Detect which cell encompasses the target text, then output its (x, y) center coordinate. 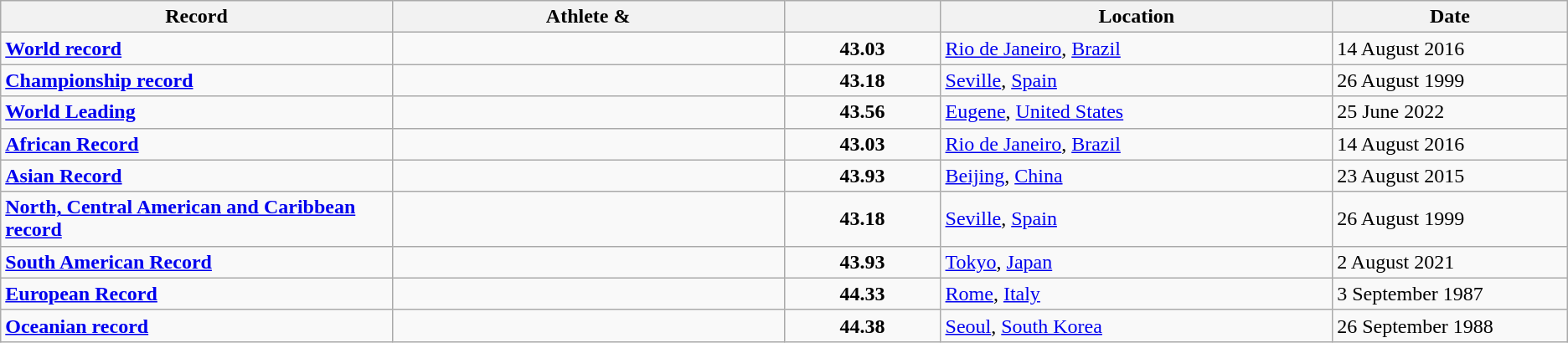
Tokyo, Japan (1137, 262)
25 June 2022 (1451, 112)
Seoul, South Korea (1137, 325)
44.33 (863, 294)
23 August 2015 (1451, 176)
2 August 2021 (1451, 262)
European Record (197, 294)
African Record (197, 144)
World Leading (197, 112)
Championship record (197, 80)
43.56 (863, 112)
Location (1137, 17)
26 September 1988 (1451, 325)
Eugene, United States (1137, 112)
North, Central American and Caribbean record (197, 219)
3 September 1987 (1451, 294)
Oceanian record (197, 325)
Athlete & (588, 17)
Record (197, 17)
South American Record (197, 262)
Beijing, China (1137, 176)
Date (1451, 17)
World record (197, 49)
Asian Record (197, 176)
44.38 (863, 325)
Rome, Italy (1137, 294)
